From the cell containing the given text, extract its center point as [x, y] coordinate. 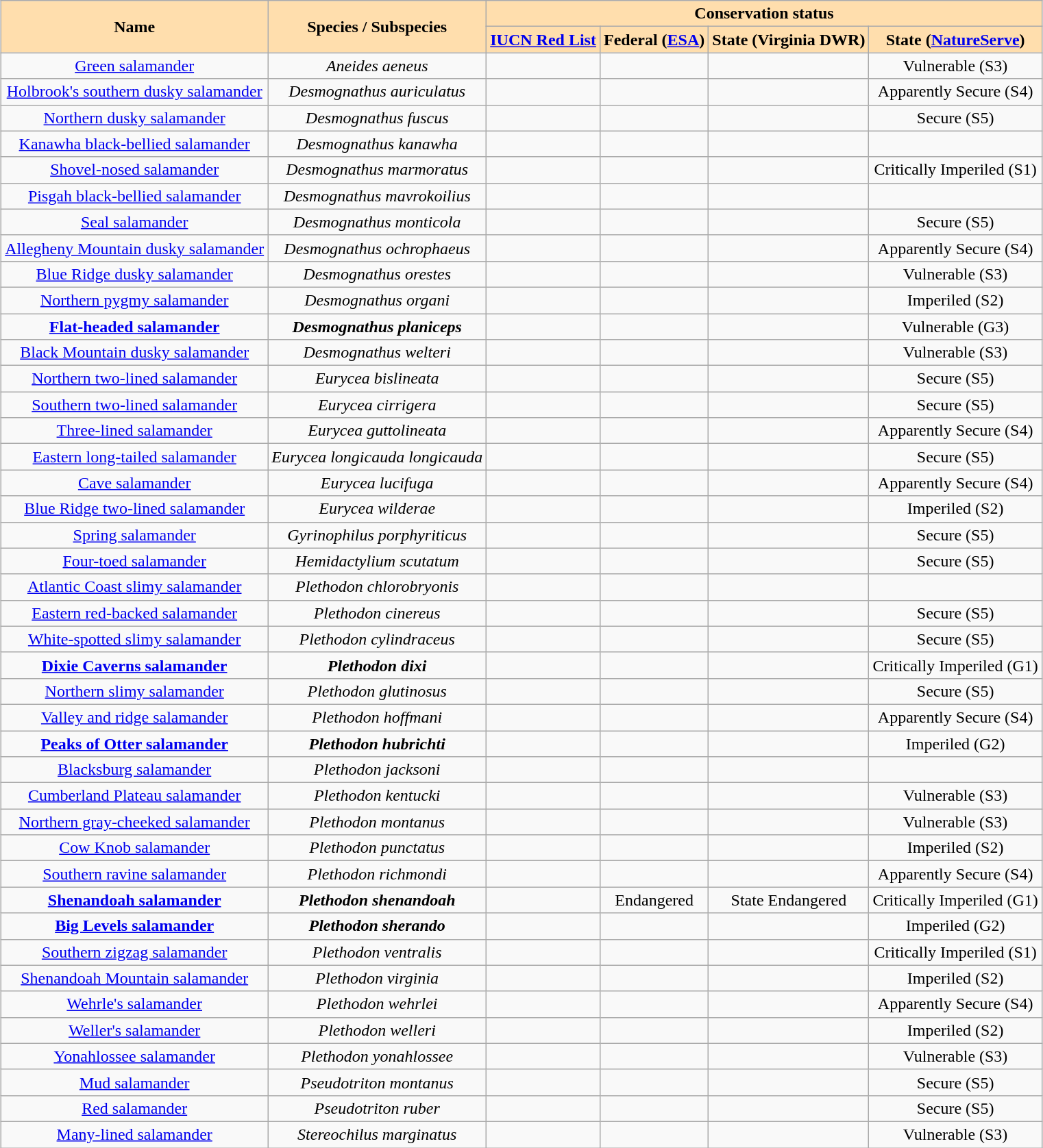
Eastern red-backed salamander [134, 613]
Mud salamander [134, 1082]
Red salamander [134, 1108]
Plethodon ventralis [377, 952]
Blue Ridge two-lined salamander [134, 509]
Eurycea wilderae [377, 509]
State Endangered [789, 900]
Pisgah black-bellied salamander [134, 196]
State (NatureServe) [955, 40]
IUCN Red List [543, 40]
Many-lined salamander [134, 1134]
Desmognathus welteri [377, 353]
Southern two-lined salamander [134, 405]
Northern slimy salamander [134, 691]
Plethodon kentucki [377, 796]
Desmognathus marmoratus [377, 170]
Kanawha black-bellied salamander [134, 144]
Cow Knob salamander [134, 848]
Wehrle's salamander [134, 1004]
Holbrook's southern dusky salamander [134, 92]
Yonahlossee salamander [134, 1056]
Valley and ridge salamander [134, 717]
Plethodon montanus [377, 822]
Hemidactylium scutatum [377, 561]
Eurycea lucifuga [377, 483]
Eurycea cirrigera [377, 405]
Southern ravine salamander [134, 874]
Desmognathus fuscus [377, 118]
Dixie Caverns salamander [134, 665]
Aneides aeneus [377, 66]
Endangered [654, 900]
Green salamander [134, 66]
Plethodon virginia [377, 978]
Black Mountain dusky salamander [134, 353]
White-spotted slimy salamander [134, 639]
Desmognathus monticola [377, 222]
Northern two-lined salamander [134, 379]
Seal salamander [134, 222]
Allegheny Mountain dusky salamander [134, 248]
Southern zigzag salamander [134, 952]
Plethodon jacksoni [377, 770]
Blue Ridge dusky salamander [134, 274]
Northern pygmy salamander [134, 300]
Gyrinophilus porphyriticus [377, 535]
Plethodon glutinosus [377, 691]
Eurycea longicauda longicauda [377, 457]
Desmognathus kanawha [377, 144]
Plethodon cylindraceus [377, 639]
Plethodon dixi [377, 665]
Conservation status [765, 14]
Desmognathus ochrophaeus [377, 248]
Plethodon punctatus [377, 848]
Three-lined salamander [134, 431]
Northern gray-cheeked salamander [134, 822]
Peaks of Otter salamander [134, 743]
Eastern long-tailed salamander [134, 457]
Pseudotriton ruber [377, 1108]
Northern dusky salamander [134, 118]
Plethodon shenandoah [377, 900]
Pseudotriton montanus [377, 1082]
Desmognathus planiceps [377, 327]
Stereochilus marginatus [377, 1134]
Plethodon hubrichti [377, 743]
Desmognathus organi [377, 300]
Desmognathus auriculatus [377, 92]
Plethodon yonahlossee [377, 1056]
Species / Subspecies [377, 27]
Shenandoah salamander [134, 900]
Weller's salamander [134, 1030]
State (Virginia DWR) [789, 40]
Four-toed salamander [134, 561]
Cave salamander [134, 483]
Eurycea guttolineata [377, 431]
Vulnerable (G3) [955, 327]
Shenandoah Mountain salamander [134, 978]
Plethodon welleri [377, 1030]
Plethodon hoffmani [377, 717]
Desmognathus mavrokoilius [377, 196]
Federal (ESA) [654, 40]
Blacksburg salamander [134, 770]
Flat-headed salamander [134, 327]
Plethodon chlorobryonis [377, 587]
Spring salamander [134, 535]
Plethodon wehrlei [377, 1004]
Big Levels salamander [134, 926]
Shovel-nosed salamander [134, 170]
Plethodon cinereus [377, 613]
Atlantic Coast slimy salamander [134, 587]
Desmognathus orestes [377, 274]
Plethodon richmondi [377, 874]
Plethodon sherando [377, 926]
Name [134, 27]
Eurycea bislineata [377, 379]
Cumberland Plateau salamander [134, 796]
